Pinpoint the cell where the given text exists, returning its (x, y) midpoint coordinate. 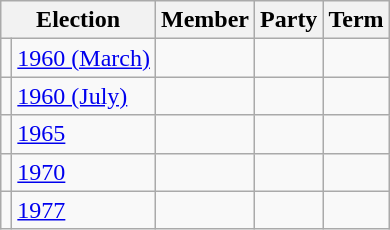
Term (356, 20)
Election (78, 20)
Member (206, 20)
1960 (March) (84, 58)
1965 (84, 134)
1970 (84, 172)
1960 (July) (84, 96)
Party (289, 20)
1977 (84, 210)
